For the text-containing cell, return its midpoint in (X, Y) coordinate format. 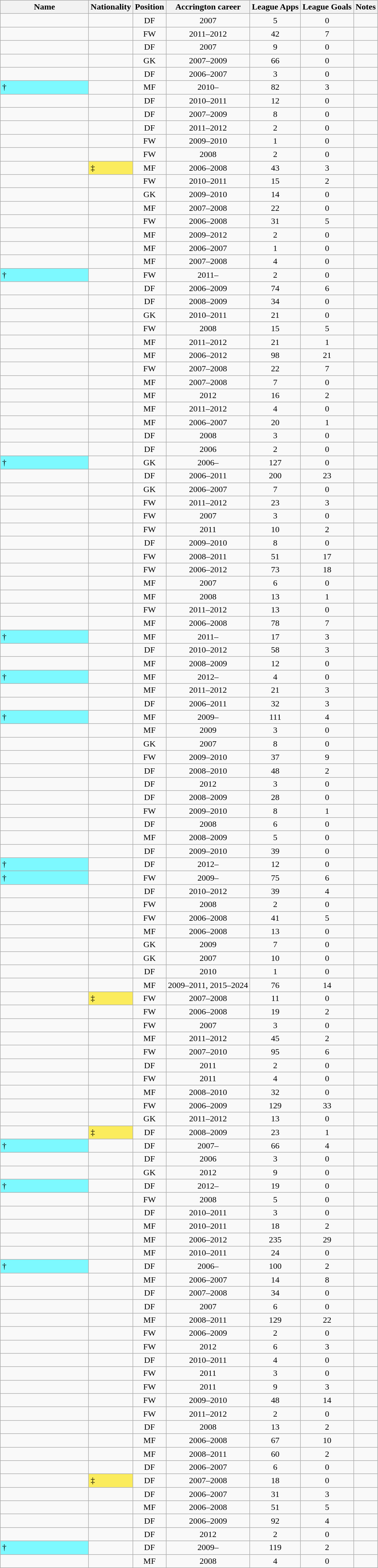
League Goals (327, 7)
2010– (208, 87)
11 (275, 998)
League Apps (275, 7)
2010 (208, 971)
2009–2011, 2015–2024 (208, 985)
76 (275, 985)
75 (275, 878)
100 (275, 1266)
111 (275, 717)
127 (275, 462)
98 (275, 355)
78 (275, 623)
58 (275, 650)
2007– (208, 1146)
92 (275, 1521)
119 (275, 1548)
60 (275, 1454)
Name (44, 7)
16 (275, 396)
43 (275, 168)
2007–2010 (208, 1052)
95 (275, 1052)
82 (275, 87)
20 (275, 422)
Notes (366, 7)
Position (150, 7)
Nationality (111, 7)
2009–2012 (208, 235)
73 (275, 569)
41 (275, 918)
24 (275, 1253)
67 (275, 1440)
45 (275, 1039)
29 (327, 1239)
42 (275, 34)
200 (275, 476)
Accrington career (208, 7)
33 (327, 1106)
235 (275, 1239)
74 (275, 288)
37 (275, 757)
28 (275, 797)
